Determine the (X, Y) coordinate at the center of the cell enclosing the given text.  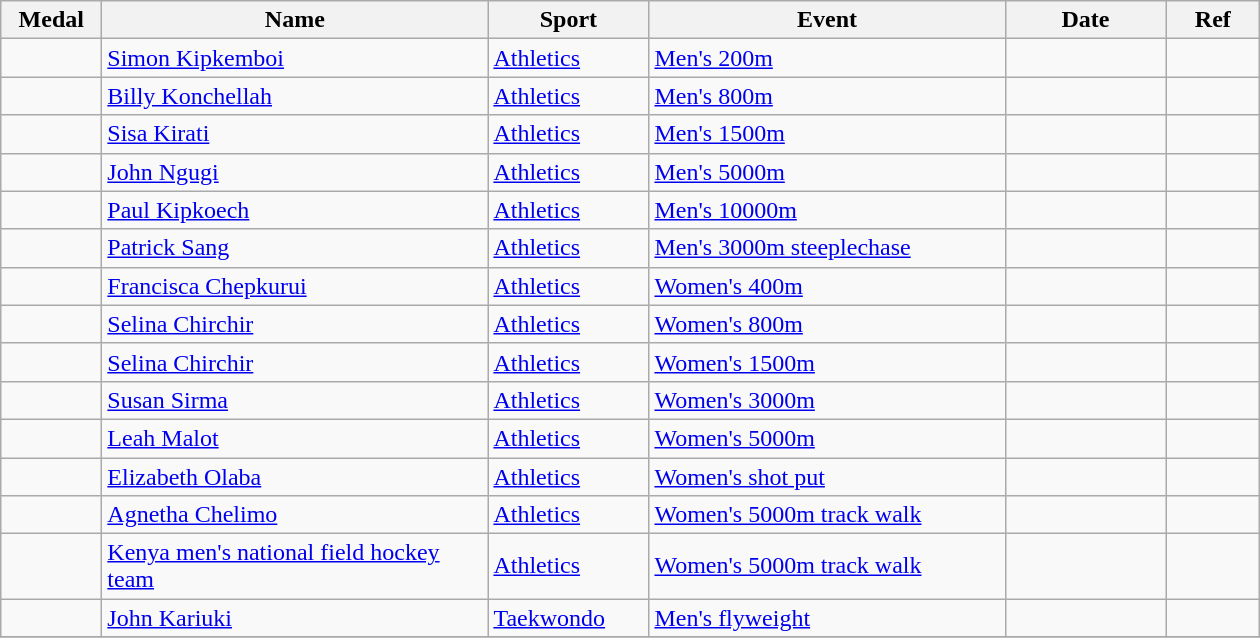
Sport (568, 20)
Date (1086, 20)
Men's 1500m (827, 134)
Men's 10000m (827, 210)
Elizabeth Olaba (295, 477)
Women's shot put (827, 477)
John Kariuki (295, 618)
Women's 1500m (827, 362)
Name (295, 20)
Men's 3000m steeplechase (827, 248)
Women's 800m (827, 324)
Susan Sirma (295, 400)
John Ngugi (295, 172)
Women's 5000m (827, 438)
Kenya men's national field hockey team (295, 566)
Taekwondo (568, 618)
Men's flyweight (827, 618)
Leah Malot (295, 438)
Men's 200m (827, 58)
Men's 5000m (827, 172)
Ref (1213, 20)
Sisa Kirati (295, 134)
Agnetha Chelimo (295, 515)
Billy Konchellah (295, 96)
Medal (52, 20)
Event (827, 20)
Paul Kipkoech (295, 210)
Men's 800m (827, 96)
Women's 3000m (827, 400)
Francisca Chepkurui (295, 286)
Women's 400m (827, 286)
Patrick Sang (295, 248)
Simon Kipkemboi (295, 58)
